Find where the given text appears and provide that cell's center as (X, Y) coordinate. 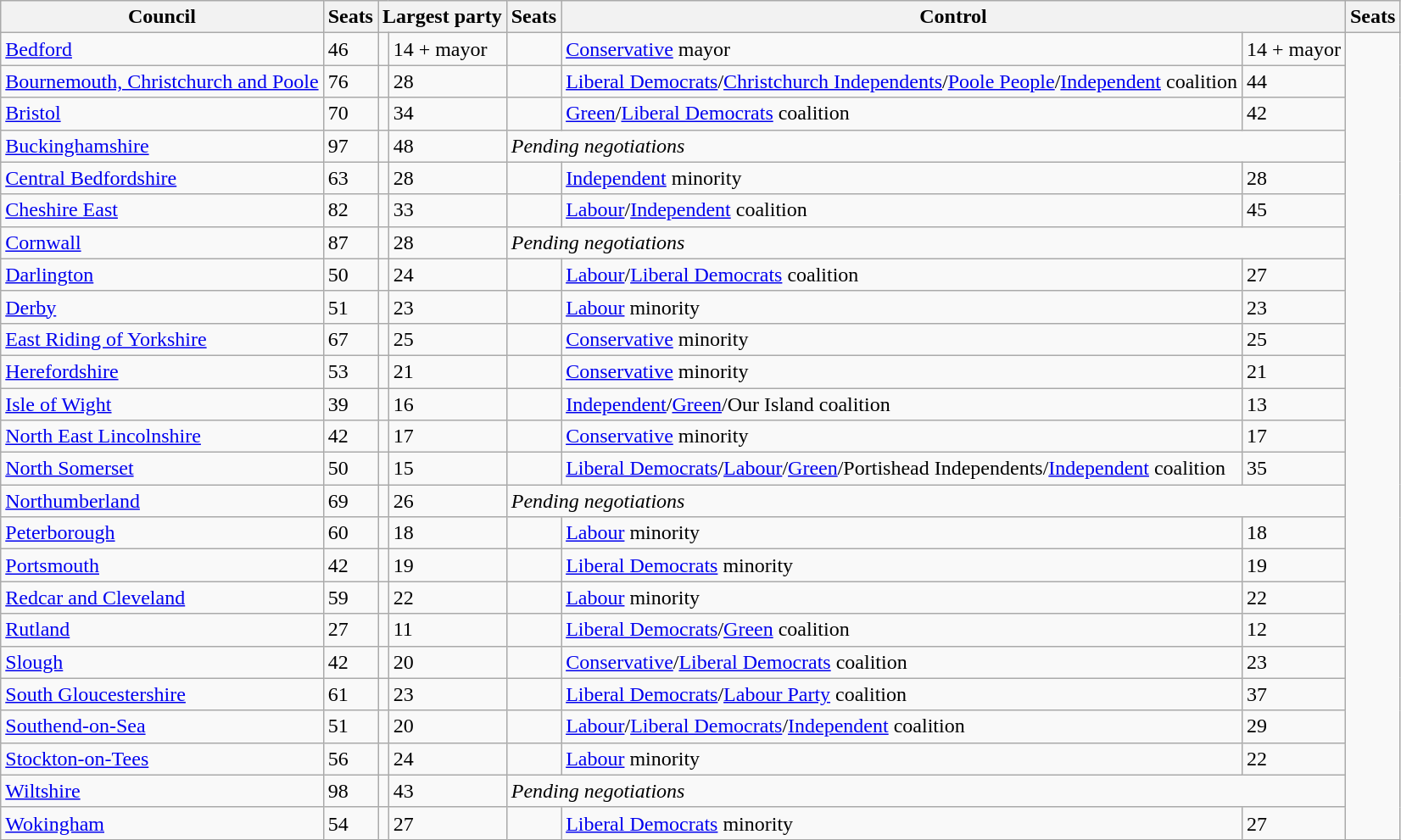
69 (350, 501)
South Gloucestershire (162, 694)
97 (350, 146)
61 (350, 694)
26 (448, 501)
33 (448, 210)
Wokingham (162, 823)
54 (350, 823)
35 (1293, 469)
Conservative mayor (902, 49)
11 (448, 630)
48 (448, 146)
Liberal Democrats/Labour/Green/Portishead Independents/Independent coalition (902, 469)
Slough (162, 662)
34 (448, 114)
North East Lincolnshire (162, 437)
16 (448, 404)
North Somerset (162, 469)
Liberal Democrats/Green coalition (902, 630)
Derby (162, 307)
Rutland (162, 630)
44 (1293, 81)
Portsmouth (162, 565)
Herefordshire (162, 371)
Isle of Wight (162, 404)
13 (1293, 404)
76 (350, 81)
Independent/Green/Our Island coalition (902, 404)
37 (1293, 694)
82 (350, 210)
Wiltshire (162, 791)
39 (350, 404)
Northumberland (162, 501)
98 (350, 791)
Largest party (443, 17)
East Riding of Yorkshire (162, 339)
Conservative/Liberal Democrats coalition (902, 662)
12 (1293, 630)
Cheshire East (162, 210)
60 (350, 533)
Southend-on-Sea (162, 726)
Labour/Liberal Democrats/Independent coalition (902, 726)
70 (350, 114)
Bedford (162, 49)
Green/Liberal Democrats coalition (902, 114)
Bournemouth, Christchurch and Poole (162, 81)
Council (162, 17)
Labour/Independent coalition (902, 210)
Labour/Liberal Democrats coalition (902, 275)
Darlington (162, 275)
Liberal Democrats/Labour Party coalition (902, 694)
59 (350, 598)
Liberal Democrats/Christchurch Independents/Poole People/Independent coalition (902, 81)
46 (350, 49)
53 (350, 371)
Peterborough (162, 533)
Independent minority (902, 178)
63 (350, 178)
45 (1293, 210)
Control (953, 17)
87 (350, 242)
Stockton-on-Tees (162, 759)
29 (1293, 726)
43 (448, 791)
15 (448, 469)
Redcar and Cleveland (162, 598)
Bristol (162, 114)
56 (350, 759)
Cornwall (162, 242)
67 (350, 339)
Central Bedfordshire (162, 178)
Buckinghamshire (162, 146)
